Provide the [x, y] coordinate of the cell's center where the given text is located.  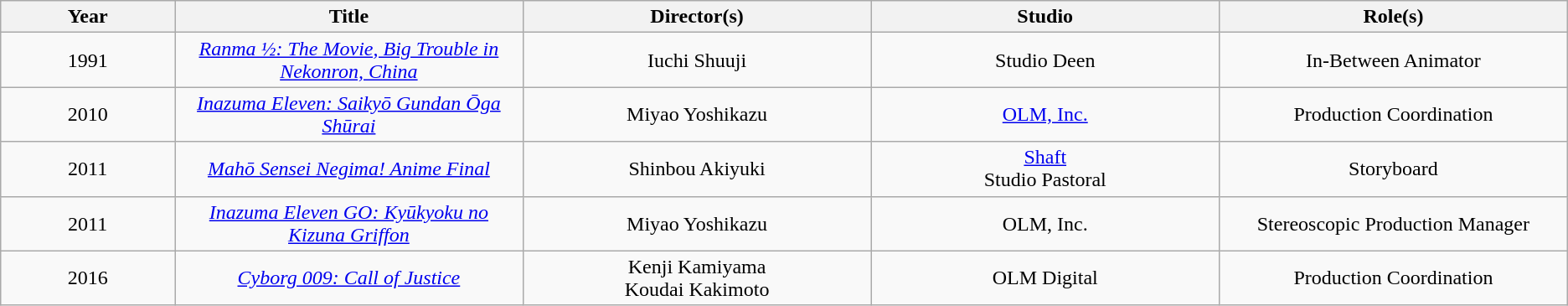
Stereoscopic Production Manager [1394, 223]
In-Between Animator [1394, 60]
Ranma ½: The Movie, Big Trouble in Nekonron, China [349, 60]
Director(s) [697, 17]
Kenji KamiyamaKoudai Kakimoto [697, 278]
Shinbou Akiyuki [697, 169]
Iuchi Shuuji [697, 60]
OLM Digital [1045, 278]
Year [88, 17]
Storyboard [1394, 169]
Title [349, 17]
2010 [88, 114]
Cyborg 009: Call of Justice [349, 278]
Mahō Sensei Negima! Anime Final [349, 169]
ShaftStudio Pastoral [1045, 169]
2016 [88, 278]
Studio Deen [1045, 60]
Inazuma Eleven GO: Kyūkyoku no Kizuna Griffon [349, 223]
Studio [1045, 17]
Inazuma Eleven: Saikyō Gundan Ōga Shūrai [349, 114]
1991 [88, 60]
Role(s) [1394, 17]
